Capture the cell that displays the provided text and extract its [x, y] central coordinate. 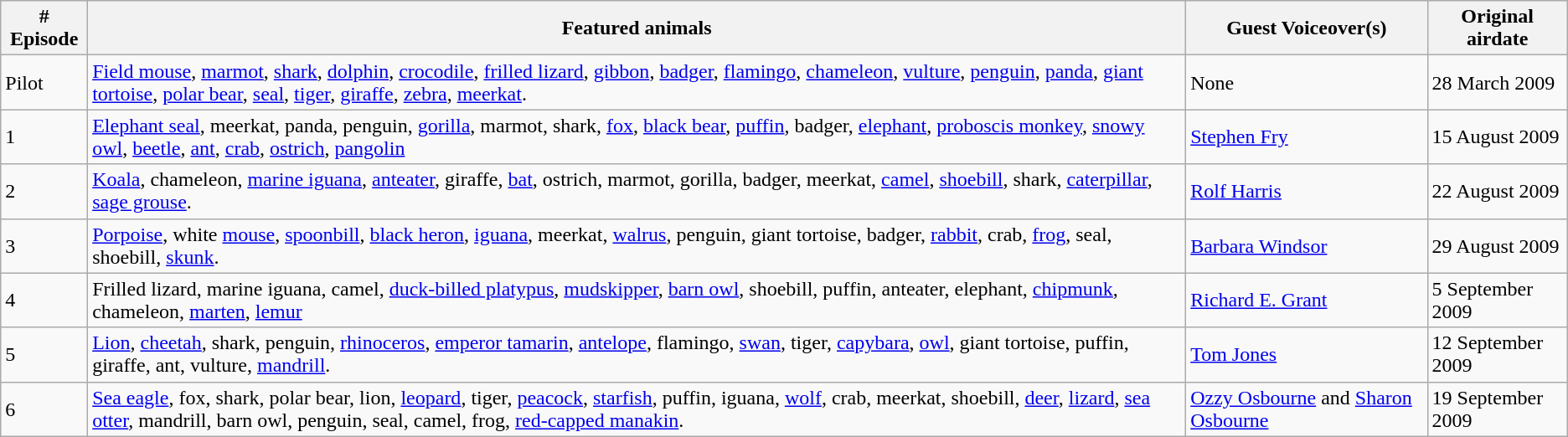
Ozzy Osbourne and Sharon Osbourne [1307, 409]
15 August 2009 [1498, 137]
Koala, chameleon, marine iguana, anteater, giraffe, bat, ostrich, marmot, gorilla, badger, meerkat, camel, shoebill, shark, caterpillar, sage grouse. [637, 191]
Tom Jones [1307, 355]
Richard E. Grant [1307, 300]
Featured animals [637, 28]
Porpoise, white mouse, spoonbill, black heron, iguana, meerkat, walrus, penguin, giant tortoise, badger, rabbit, crab, frog, seal, shoebill, skunk. [637, 246]
4 [44, 300]
None [1307, 82]
5 [44, 355]
28 March 2009 [1498, 82]
6 [44, 409]
19 September 2009 [1498, 409]
Guest Voiceover(s) [1307, 28]
Stephen Fry [1307, 137]
29 August 2009 [1498, 246]
3 [44, 246]
2 [44, 191]
12 September 2009 [1498, 355]
Barbara Windsor [1307, 246]
# Episode [44, 28]
22 August 2009 [1498, 191]
5 September 2009 [1498, 300]
Rolf Harris [1307, 191]
1 [44, 137]
Pilot [44, 82]
Original airdate [1498, 28]
